Identify which cell holds the provided text, then report its [X, Y] central coordinate. 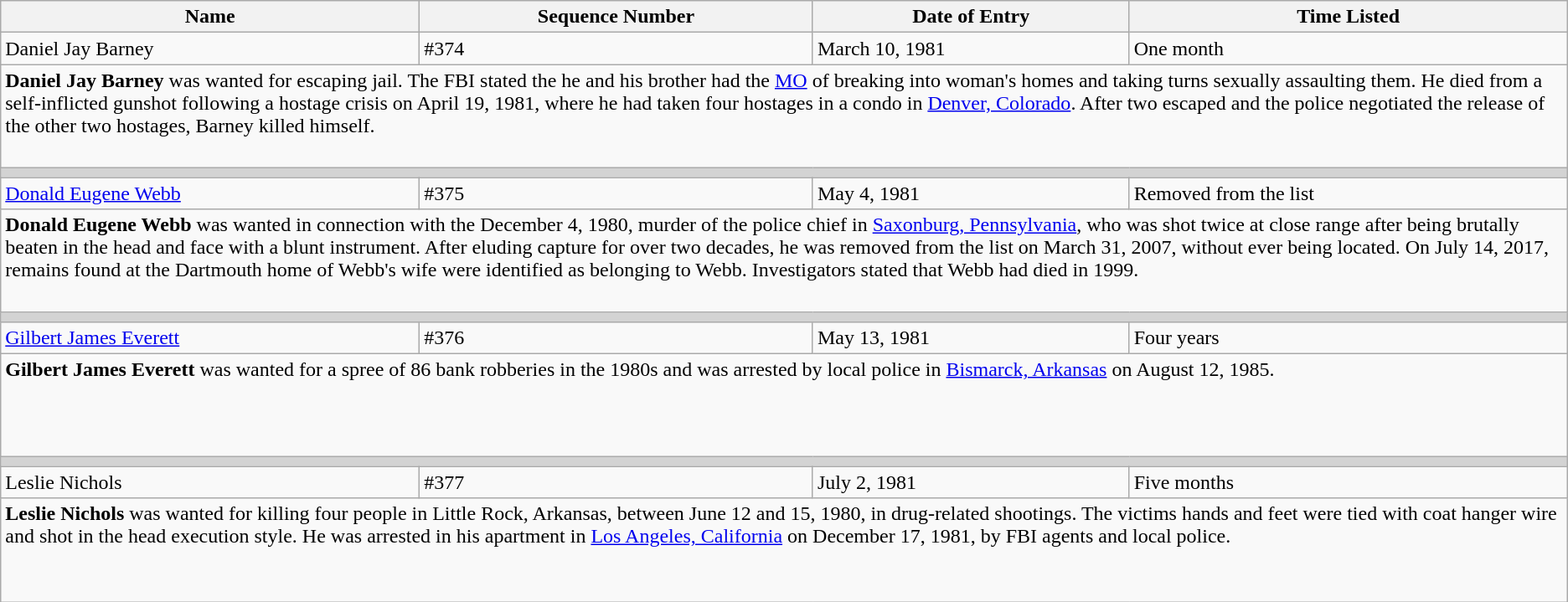
Gilbert James Everett [210, 337]
Name [210, 17]
May 13, 1981 [971, 337]
Time Listed [1349, 17]
Donald Eugene Webb [210, 193]
#377 [616, 482]
Removed from the list [1349, 193]
Four years [1349, 337]
#376 [616, 337]
Sequence Number [616, 17]
Daniel Jay Barney [210, 49]
Leslie Nichols [210, 482]
Date of Entry [971, 17]
July 2, 1981 [971, 482]
Five months [1349, 482]
One month [1349, 49]
May 4, 1981 [971, 193]
#374 [616, 49]
March 10, 1981 [971, 49]
#375 [616, 193]
